Identify which cell holds the provided text, then report its [x, y] central coordinate. 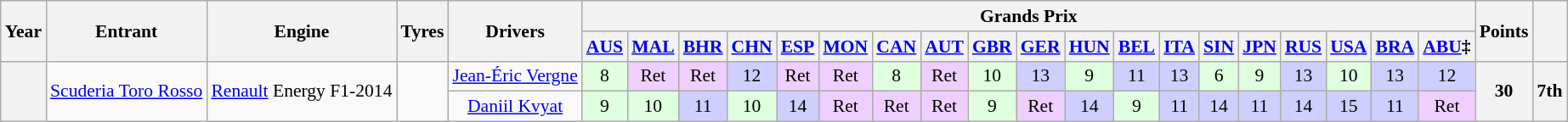
MAL [653, 47]
Tyres [423, 30]
Year [24, 30]
AUS [605, 47]
HUN [1090, 47]
Daniil Kvyat [515, 107]
ITA [1180, 47]
GBR [993, 47]
JPN [1259, 47]
GER [1040, 47]
Drivers [515, 30]
7th [1549, 91]
MON [845, 47]
ABU‡ [1446, 47]
BHR [704, 47]
30 [1504, 91]
BRA [1395, 47]
Engine [301, 30]
USA [1348, 47]
15 [1348, 107]
Entrant [126, 30]
Points [1504, 30]
ESP [798, 47]
AUT [944, 47]
CAN [896, 47]
Scuderia Toro Rosso [126, 91]
RUS [1304, 47]
CHN [752, 47]
Renault Energy F1-2014 [301, 91]
BEL [1137, 47]
6 [1219, 76]
Grands Prix [1028, 16]
SIN [1219, 47]
Jean-Éric Vergne [515, 76]
